Capture the cell that displays the provided text and extract its [x, y] central coordinate. 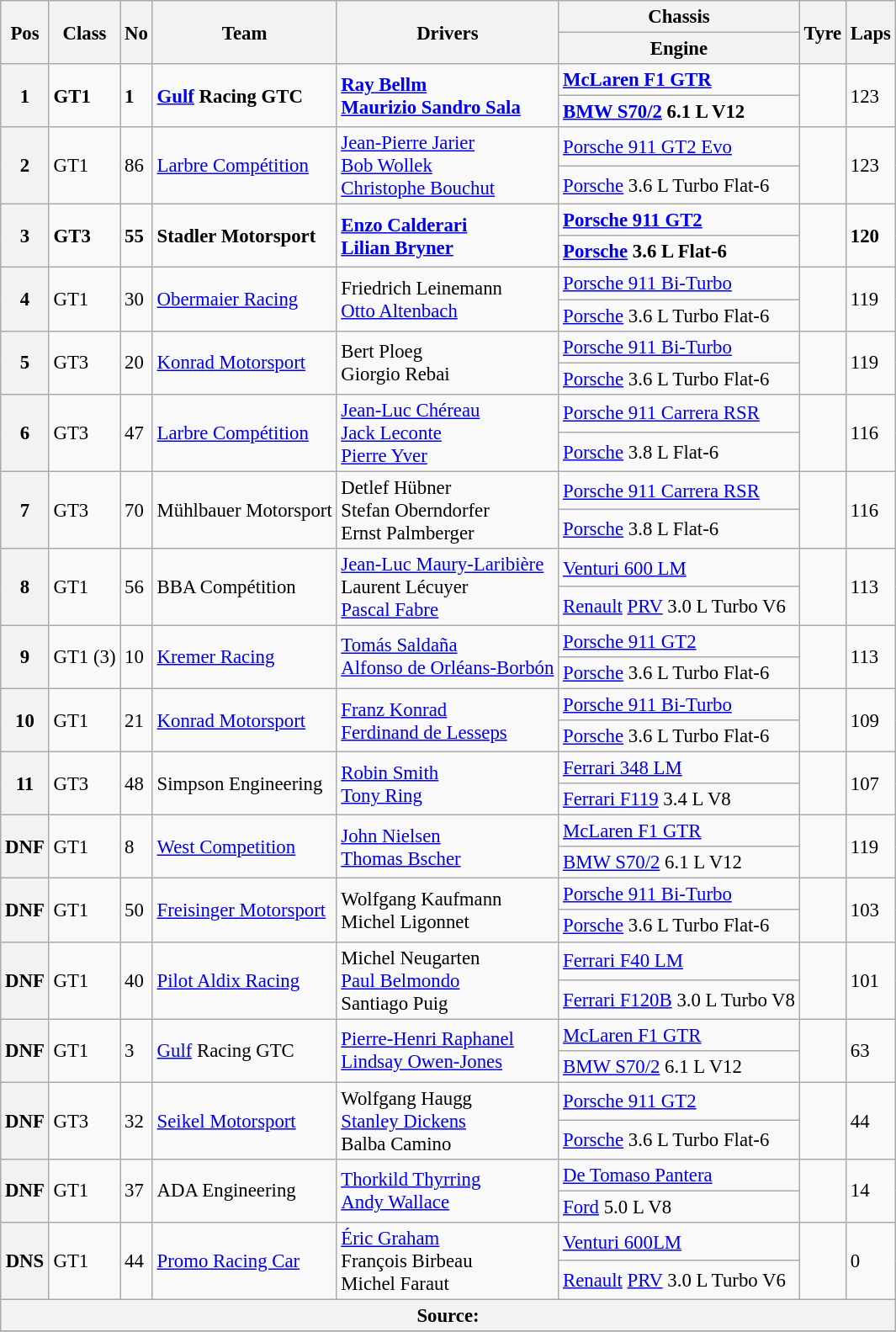
101 [872, 980]
Ferrari F119 3.4 L V8 [680, 799]
Pierre-Henri Raphanel Lindsay Owen-Jones [448, 1050]
56 [136, 587]
86 [136, 166]
Team [244, 32]
2 [25, 166]
Stadler Motorsport [244, 236]
Freisinger Motorsport [244, 910]
Porsche 3.6 L Flat-6 [680, 252]
De Tomaso Pantera [680, 1175]
6 [25, 433]
Laps [872, 32]
Éric Graham François Birbeau Michel Faraut [448, 1261]
4 [25, 300]
Pilot Aldix Racing [244, 980]
Wolfgang Haugg Stanley Dickens Balba Camino [448, 1121]
Ferrari F40 LM [680, 961]
Jean-Luc Maury-Laribière Laurent Lécuyer Pascal Fabre [448, 587]
Franz Konrad Ferdinand de Lesseps [448, 720]
Simpson Engineering [244, 784]
Chassis [680, 17]
120 [872, 236]
BBA Compétition [244, 587]
John Nielsen Thomas Bscher [448, 846]
Bert Ploeg Giorgio Rebai [448, 362]
Jean-Pierre Jarier Bob Wollek Christophe Bouchut [448, 166]
47 [136, 433]
109 [872, 720]
9 [25, 656]
Friedrich Leinemann Otto Altenbach [448, 300]
Venturi 600 LM [680, 568]
48 [136, 784]
Ferrari F120B 3.0 L Turbo V8 [680, 1000]
63 [872, 1050]
Ford 5.0 L V8 [680, 1207]
Detlef Hübner Stefan Oberndorfer Ernst Palmberger [448, 510]
Ray Bellm Maurizio Sandro Sala [448, 96]
Seikel Motorsport [244, 1121]
GT1 (3) [84, 656]
Mühlbauer Motorsport [244, 510]
5 [25, 362]
30 [136, 300]
Class [84, 32]
14 [872, 1191]
Tomás Saldaña Alfonso de Orléans-Borbón [448, 656]
Venturi 600LM [680, 1242]
Porsche 911 GT2 Evo [680, 146]
Tyre [823, 32]
Enzo Calderari Lilian Bryner [448, 236]
Kremer Racing [244, 656]
No [136, 32]
107 [872, 784]
40 [136, 980]
Obermaier Racing [244, 300]
20 [136, 362]
55 [136, 236]
50 [136, 910]
Wolfgang Kaufmann Michel Ligonnet [448, 910]
103 [872, 910]
7 [25, 510]
Promo Racing Car [244, 1261]
DNS [25, 1261]
West Competition [244, 846]
Robin Smith Tony Ring [448, 784]
Jean-Luc Chéreau Jack Leconte Pierre Yver [448, 433]
32 [136, 1121]
Drivers [448, 32]
70 [136, 510]
Ferrari 348 LM [680, 768]
0 [872, 1261]
11 [25, 784]
Source: [448, 1315]
Thorkild Thyrring Andy Wallace [448, 1191]
21 [136, 720]
ADA Engineering [244, 1191]
Michel Neugarten Paul Belmondo Santiago Puig [448, 980]
Pos [25, 32]
37 [136, 1191]
Engine [680, 49]
